Pinpoint the cell where the given text exists, returning its [X, Y] midpoint coordinate. 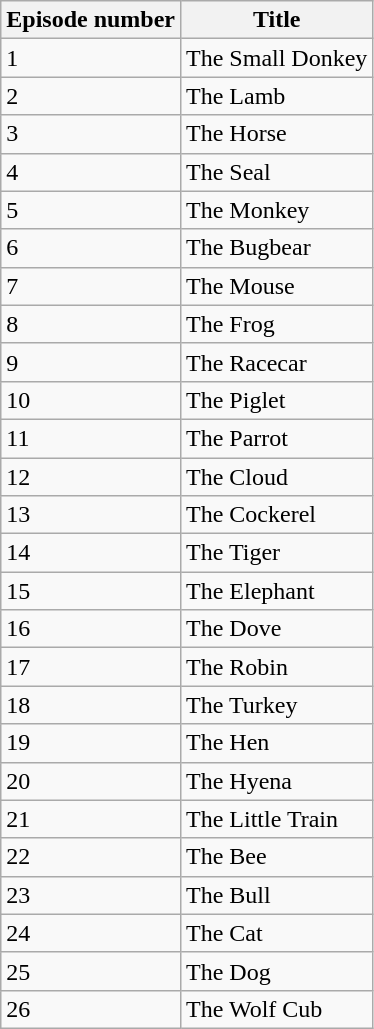
The Dog [277, 971]
Title [277, 20]
17 [91, 667]
The Racecar [277, 362]
The Horse [277, 134]
1 [91, 58]
The Cat [277, 933]
The Robin [277, 667]
16 [91, 629]
7 [91, 286]
The Cockerel [277, 515]
The Wolf Cub [277, 1009]
5 [91, 210]
The Piglet [277, 400]
9 [91, 362]
The Seal [277, 172]
The Little Train [277, 819]
11 [91, 438]
The Tiger [277, 553]
13 [91, 515]
10 [91, 400]
12 [91, 477]
The Turkey [277, 705]
The Small Donkey [277, 58]
Episode number [91, 20]
The Hen [277, 743]
The Cloud [277, 477]
The Elephant [277, 591]
2 [91, 96]
The Hyena [277, 781]
The Dove [277, 629]
The Bugbear [277, 248]
26 [91, 1009]
24 [91, 933]
19 [91, 743]
The Frog [277, 324]
15 [91, 591]
14 [91, 553]
23 [91, 895]
18 [91, 705]
4 [91, 172]
6 [91, 248]
20 [91, 781]
21 [91, 819]
The Monkey [277, 210]
The Lamb [277, 96]
3 [91, 134]
The Parrot [277, 438]
25 [91, 971]
The Bee [277, 857]
22 [91, 857]
The Mouse [277, 286]
8 [91, 324]
The Bull [277, 895]
